For the text-containing cell, return its midpoint in (x, y) coordinate format. 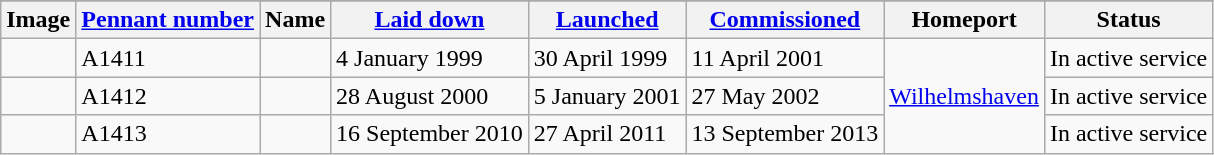
Homeport (964, 20)
16 September 2010 (430, 134)
Status (1128, 20)
A1411 (168, 58)
30 April 1999 (607, 58)
27 April 2011 (607, 134)
Laid down (430, 20)
Wilhelmshaven (964, 96)
27 May 2002 (785, 96)
Image (38, 20)
Pennant number (168, 20)
Name (296, 20)
5 January 2001 (607, 96)
Commissioned (785, 20)
A1413 (168, 134)
13 September 2013 (785, 134)
28 August 2000 (430, 96)
A1412 (168, 96)
11 April 2001 (785, 58)
4 January 1999 (430, 58)
Launched (607, 20)
